Identify which cell holds the provided text, then report its (x, y) central coordinate. 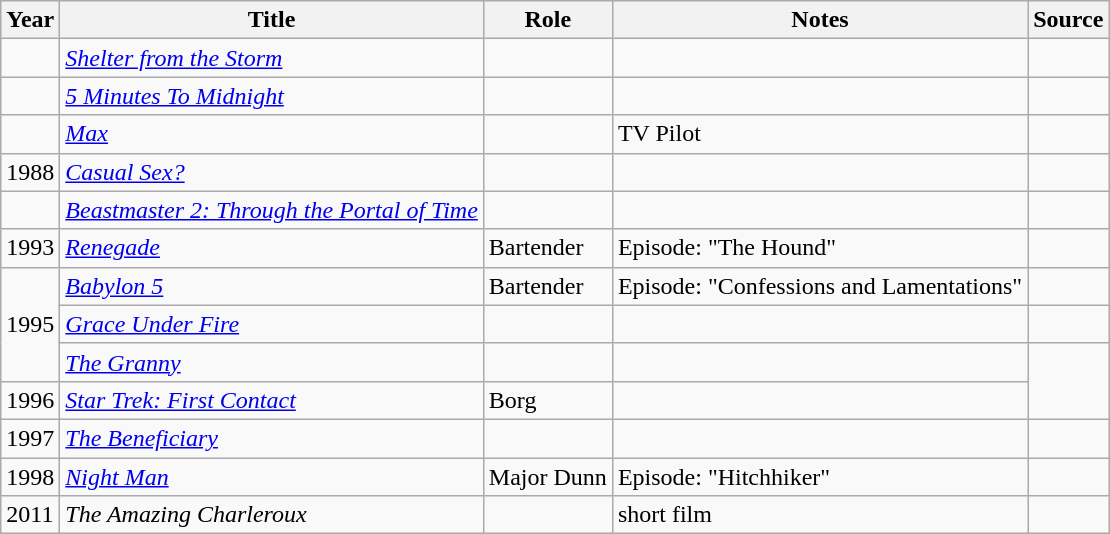
Year (30, 20)
Role (548, 20)
Title (272, 20)
TV Pilot (820, 134)
1993 (30, 248)
5 Minutes To Midnight (272, 96)
Renegade (272, 248)
short film (820, 515)
Source (1068, 20)
1995 (30, 324)
Episode: "Confessions and Lamentations" (820, 286)
Shelter from the Storm (272, 58)
The Amazing Charleroux (272, 515)
Grace Under Fire (272, 324)
Night Man (272, 477)
Max (272, 134)
1998 (30, 477)
Babylon 5 (272, 286)
Notes (820, 20)
Star Trek: First Contact (272, 400)
1988 (30, 172)
Beastmaster 2: Through the Portal of Time (272, 210)
Casual Sex? (272, 172)
Major Dunn (548, 477)
The Beneficiary (272, 438)
Borg (548, 400)
Episode: "The Hound" (820, 248)
Episode: "Hitchhiker" (820, 477)
The Granny (272, 362)
2011 (30, 515)
1997 (30, 438)
1996 (30, 400)
